Return the (X, Y) coordinate for the center point of the cell that contains the specified text.  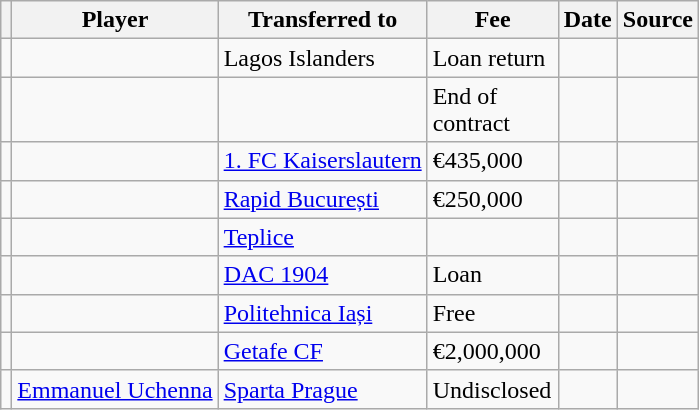
Fee (492, 20)
Loan return (492, 58)
Source (658, 20)
Date (588, 20)
DAC 1904 (322, 275)
€435,000 (492, 161)
€2,000,000 (492, 351)
End of contract (492, 110)
Rapid București (322, 199)
Teplice (322, 237)
Transferred to (322, 20)
1. FC Kaiserslautern (322, 161)
Getafe CF (322, 351)
€250,000 (492, 199)
Free (492, 313)
Player (115, 20)
Loan (492, 275)
Emmanuel Uchenna (115, 389)
Undisclosed (492, 389)
Politehnica Iași (322, 313)
Lagos Islanders (322, 58)
Sparta Prague (322, 389)
